Pinpoint the cell where the given text exists, returning its (X, Y) midpoint coordinate. 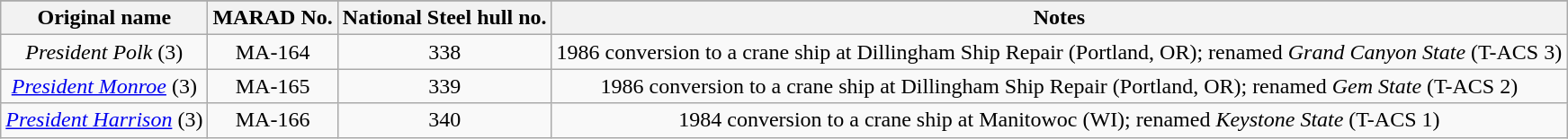
1986 conversion to a crane ship at Dillingham Ship Repair (Portland, OR); renamed Gem State (T-ACS 2) (1060, 86)
1984 conversion to a crane ship at Manitowoc (WI); renamed Keystone State (T-ACS 1) (1060, 120)
National Steel hull no. (444, 18)
MA-164 (273, 52)
President Harrison (3) (104, 120)
President Polk (3) (104, 52)
MA-165 (273, 86)
1986 conversion to a crane ship at Dillingham Ship Repair (Portland, OR); renamed Grand Canyon State (T-ACS 3) (1060, 52)
MARAD No. (273, 18)
Original name (104, 18)
MA-166 (273, 120)
339 (444, 86)
President Monroe (3) (104, 86)
340 (444, 120)
338 (444, 52)
Notes (1060, 18)
